Return the (X, Y) coordinate for the center point of the cell that contains the specified text.  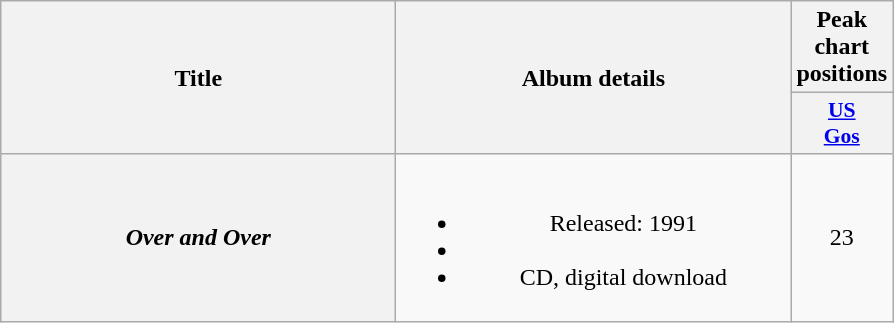
Over and Over (198, 238)
Peak chart positions (842, 47)
23 (842, 238)
USGos (842, 124)
Title (198, 78)
Released: 1991CD, digital download (594, 238)
Album details (594, 78)
